Provide the [x, y] coordinate of the cell's center where the given text is located.  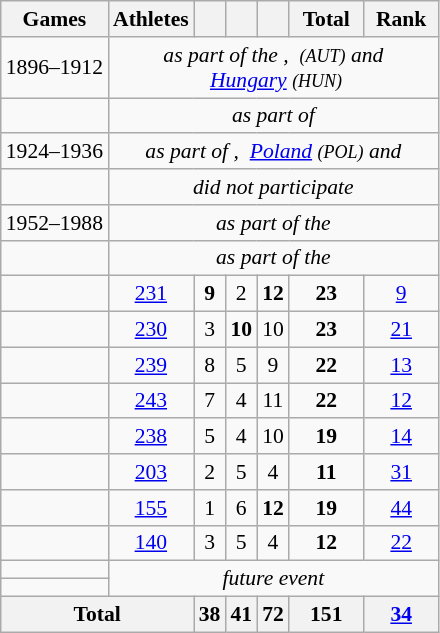
41 [241, 615]
Rank [402, 19]
Games [54, 19]
31 [402, 472]
1952–1988 [54, 223]
future event [274, 579]
231 [151, 294]
13 [402, 365]
as part of the , (AUT) and Hungary (HUN) [274, 68]
21 [402, 330]
239 [151, 365]
151 [326, 615]
1924–1936 [54, 152]
1896–1912 [54, 68]
8 [210, 365]
203 [151, 472]
1 [210, 508]
155 [151, 508]
243 [151, 401]
Athletes [151, 19]
72 [273, 615]
230 [151, 330]
as part of , Poland (POL) and [274, 152]
238 [151, 437]
38 [210, 615]
140 [151, 543]
6 [241, 508]
as part of [274, 116]
7 [210, 401]
34 [402, 615]
did not participate [274, 187]
14 [402, 437]
44 [402, 508]
